Provide the [x, y] coordinate of the cell's center where the given text is located.  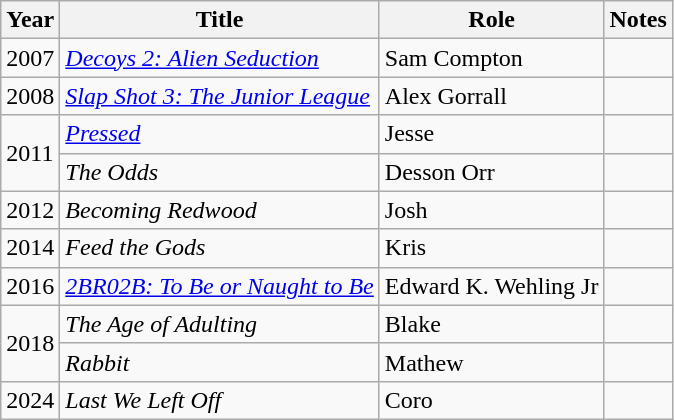
2016 [30, 286]
Decoys 2: Alien Seduction [220, 58]
Mathew [492, 362]
2007 [30, 58]
Slap Shot 3: The Junior League [220, 96]
Coro [492, 400]
2012 [30, 210]
Pressed [220, 134]
2018 [30, 343]
Rabbit [220, 362]
2014 [30, 248]
Jesse [492, 134]
2BR02B: To Be or Naught to Be [220, 286]
Desson Orr [492, 172]
Title [220, 20]
Josh [492, 210]
2024 [30, 400]
The Odds [220, 172]
Notes [638, 20]
Sam Compton [492, 58]
Becoming Redwood [220, 210]
Alex Gorrall [492, 96]
The Age of Adulting [220, 324]
Edward K. Wehling Jr [492, 286]
Kris [492, 248]
Feed the Gods [220, 248]
Blake [492, 324]
2008 [30, 96]
Role [492, 20]
Year [30, 20]
2011 [30, 153]
Last We Left Off [220, 400]
